Identify which cell holds the provided text, then report its (x, y) central coordinate. 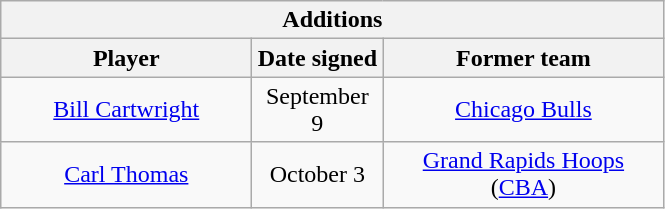
Player (126, 58)
Additions (332, 20)
Date signed (318, 58)
October 3 (318, 174)
Bill Cartwright (126, 110)
Chicago Bulls (524, 110)
Former team (524, 58)
September 9 (318, 110)
Grand Rapids Hoops (CBA) (524, 174)
Carl Thomas (126, 174)
